Scan for the cell matching the given text and deliver its (x, y) coordinate at center. 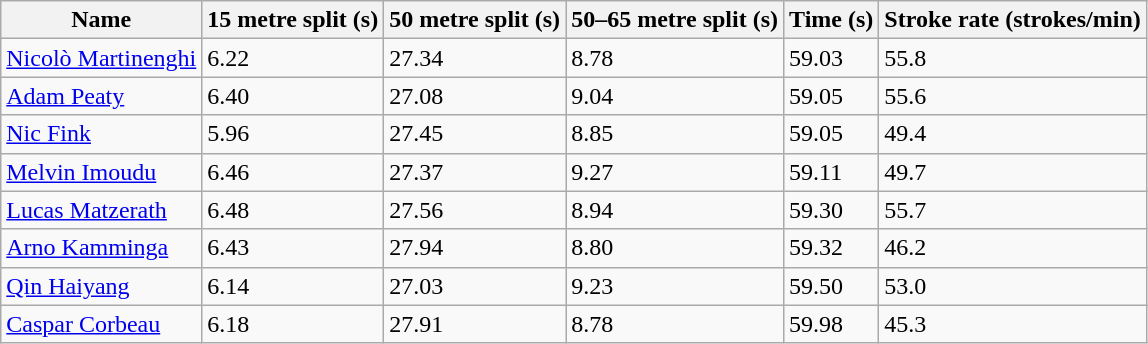
59.11 (832, 172)
Nicolò Martinenghi (102, 58)
Lucas Matzerath (102, 210)
Caspar Corbeau (102, 324)
55.8 (1012, 58)
59.30 (832, 210)
6.18 (293, 324)
27.56 (475, 210)
50–65 metre split (s) (675, 20)
27.08 (475, 96)
Nic Fink (102, 134)
6.48 (293, 210)
9.23 (675, 286)
Adam Peaty (102, 96)
15 metre split (s) (293, 20)
8.85 (675, 134)
55.7 (1012, 210)
59.32 (832, 248)
27.45 (475, 134)
46.2 (1012, 248)
9.04 (675, 96)
49.4 (1012, 134)
Name (102, 20)
27.03 (475, 286)
6.40 (293, 96)
27.37 (475, 172)
27.34 (475, 58)
50 metre split (s) (475, 20)
Qin Haiyang (102, 286)
8.94 (675, 210)
Stroke rate (strokes/min) (1012, 20)
53.0 (1012, 286)
8.80 (675, 248)
59.50 (832, 286)
59.03 (832, 58)
27.91 (475, 324)
59.98 (832, 324)
Arno Kamminga (102, 248)
45.3 (1012, 324)
55.6 (1012, 96)
49.7 (1012, 172)
Melvin Imoudu (102, 172)
27.94 (475, 248)
6.43 (293, 248)
9.27 (675, 172)
6.14 (293, 286)
6.22 (293, 58)
5.96 (293, 134)
Time (s) (832, 20)
6.46 (293, 172)
